Capture the cell that displays the provided text and extract its (X, Y) central coordinate. 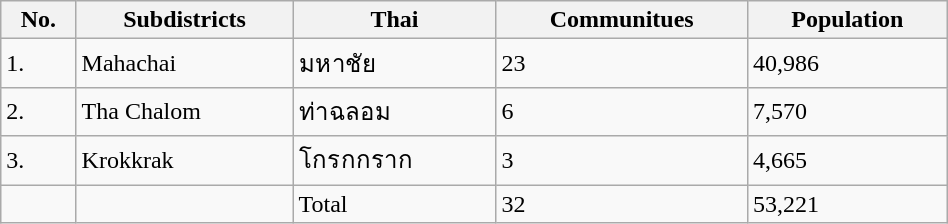
Subdistricts (184, 20)
Population (847, 20)
Thai (394, 20)
Krokkrak (184, 160)
Tha Chalom (184, 112)
40,986 (847, 64)
32 (622, 203)
Total (394, 203)
4,665 (847, 160)
โกรกกราก (394, 160)
53,221 (847, 203)
Mahachai (184, 64)
No. (38, 20)
7,570 (847, 112)
3. (38, 160)
23 (622, 64)
มหาชัย (394, 64)
ท่าฉลอม (394, 112)
6 (622, 112)
2. (38, 112)
3 (622, 160)
1. (38, 64)
Communitues (622, 20)
